Return the [x, y] coordinate for the center point of the cell that contains the specified text.  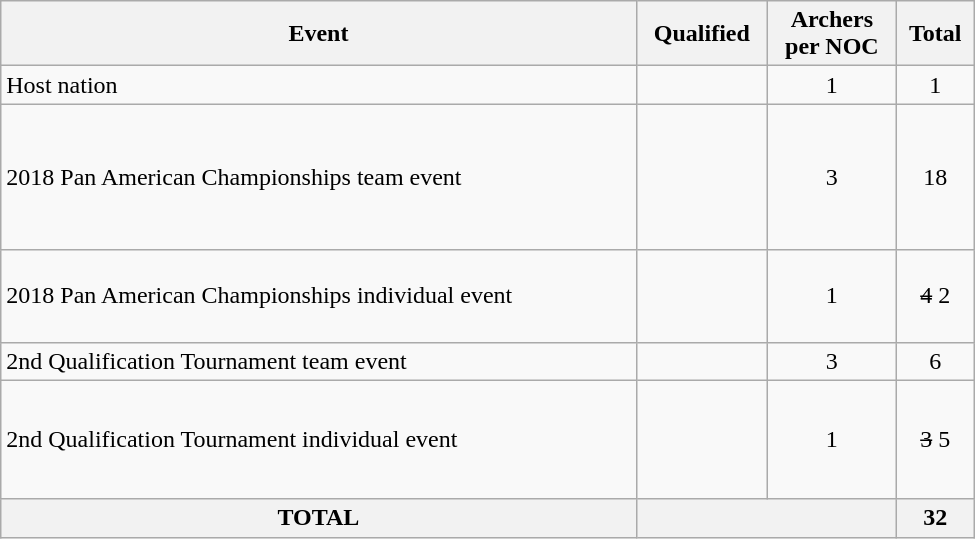
2018 Pan American Championships individual event [318, 296]
32 [935, 518]
4 2 [935, 296]
2nd Qualification Tournament team event [318, 361]
6 [935, 361]
Host nation [318, 85]
Archers per NOC [832, 34]
18 [935, 177]
Qualified [702, 34]
3 5 [935, 440]
TOTAL [318, 518]
Total [935, 34]
2nd Qualification Tournament individual event [318, 440]
2018 Pan American Championships team event [318, 177]
Event [318, 34]
